For the text-containing cell, return its midpoint in (X, Y) coordinate format. 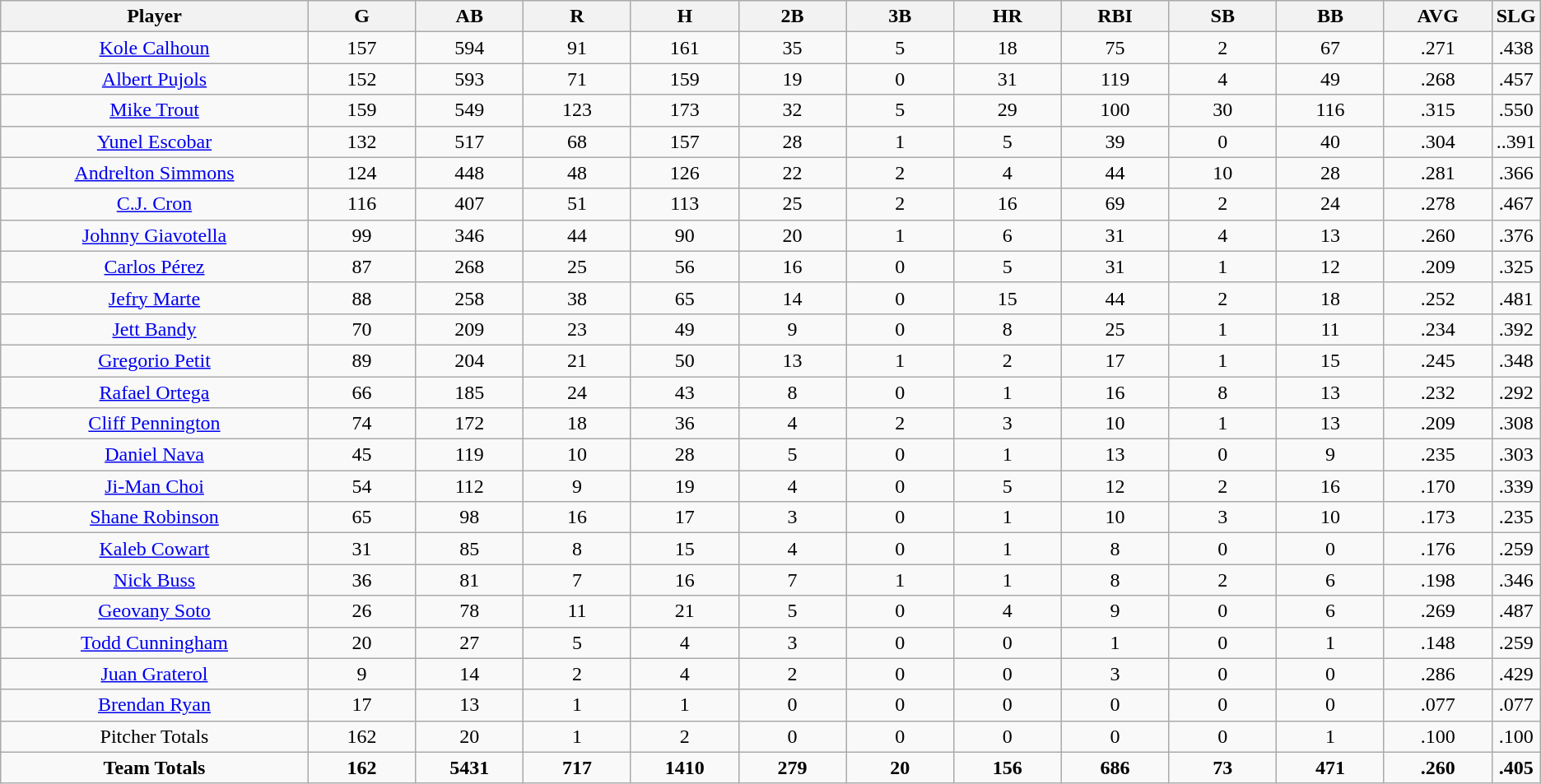
204 (469, 360)
161 (685, 48)
.278 (1437, 204)
68 (578, 141)
471 (1330, 768)
346 (469, 235)
.325 (1516, 267)
.348 (1516, 360)
.550 (1516, 110)
Cliff Pennington (155, 424)
209 (469, 329)
Kaleb Cowart (155, 549)
70 (362, 329)
26 (362, 611)
.176 (1437, 549)
.405 (1516, 768)
Jett Bandy (155, 329)
Rafael Ortega (155, 392)
.392 (1516, 329)
Geovany Soto (155, 611)
Ji-Man Choi (155, 486)
549 (469, 110)
78 (469, 611)
717 (578, 768)
1410 (685, 768)
.268 (1437, 79)
87 (362, 267)
686 (1115, 768)
185 (469, 392)
88 (362, 298)
38 (578, 298)
268 (469, 267)
.269 (1437, 611)
71 (578, 79)
48 (578, 173)
123 (578, 110)
32 (792, 110)
HR (1008, 16)
.252 (1437, 298)
45 (362, 455)
99 (362, 235)
RBI (1115, 16)
.304 (1437, 141)
.170 (1437, 486)
40 (1330, 141)
23 (578, 329)
258 (469, 298)
73 (1223, 768)
173 (685, 110)
112 (469, 486)
126 (685, 173)
.346 (1516, 580)
.315 (1437, 110)
51 (578, 204)
27 (469, 643)
SLG (1516, 16)
.339 (1516, 486)
81 (469, 580)
C.J. Cron (155, 204)
156 (1008, 768)
.487 (1516, 611)
.429 (1516, 674)
113 (685, 204)
74 (362, 424)
279 (792, 768)
Player (155, 16)
54 (362, 486)
89 (362, 360)
124 (362, 173)
Pitcher Totals (155, 736)
.198 (1437, 580)
.376 (1516, 235)
SB (1223, 16)
.467 (1516, 204)
R (578, 16)
75 (1115, 48)
172 (469, 424)
2B (792, 16)
.366 (1516, 173)
..391 (1516, 141)
30 (1223, 110)
.271 (1437, 48)
98 (469, 517)
517 (469, 141)
56 (685, 267)
.438 (1516, 48)
.173 (1437, 517)
Juan Graterol (155, 674)
.457 (1516, 79)
91 (578, 48)
85 (469, 549)
Todd Cunningham (155, 643)
Gregorio Petit (155, 360)
132 (362, 141)
.308 (1516, 424)
35 (792, 48)
.281 (1437, 173)
3B (901, 16)
Team Totals (155, 768)
Johnny Giavotella (155, 235)
.286 (1437, 674)
67 (1330, 48)
66 (362, 392)
Daniel Nava (155, 455)
39 (1115, 141)
.234 (1437, 329)
G (362, 16)
Albert Pujols (155, 79)
5431 (469, 768)
.232 (1437, 392)
407 (469, 204)
.481 (1516, 298)
22 (792, 173)
152 (362, 79)
BB (1330, 16)
AB (469, 16)
Andrelton Simmons (155, 173)
69 (1115, 204)
43 (685, 392)
Shane Robinson (155, 517)
Nick Buss (155, 580)
50 (685, 360)
Jefry Marte (155, 298)
H (685, 16)
594 (469, 48)
593 (469, 79)
100 (1115, 110)
448 (469, 173)
29 (1008, 110)
Kole Calhoun (155, 48)
.148 (1437, 643)
Brendan Ryan (155, 705)
AVG (1437, 16)
Carlos Pérez (155, 267)
.245 (1437, 360)
.292 (1516, 392)
Yunel Escobar (155, 141)
Mike Trout (155, 110)
90 (685, 235)
.303 (1516, 455)
